Capture the cell that displays the provided text and extract its (x, y) central coordinate. 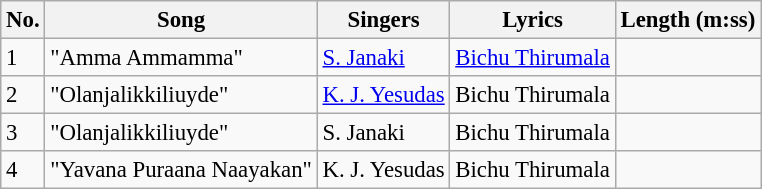
1 (23, 58)
"Yavana Puraana Naayakan" (181, 170)
"Amma Ammamma" (181, 58)
Singers (384, 20)
Lyrics (532, 20)
2 (23, 95)
No. (23, 20)
Song (181, 20)
3 (23, 133)
Length (m:ss) (688, 20)
4 (23, 170)
